Pinpoint the cell where the given text exists, returning its (x, y) midpoint coordinate. 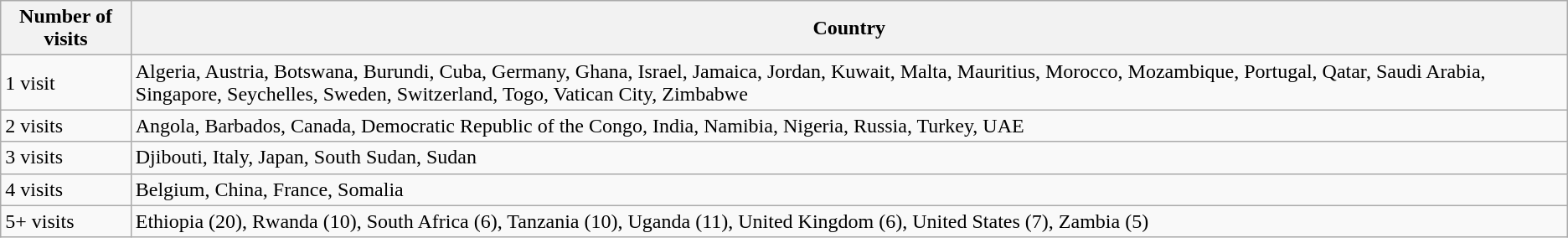
1 visit (66, 82)
2 visits (66, 126)
Djibouti, Italy, Japan, South Sudan, Sudan (849, 158)
5+ visits (66, 221)
Belgium, China, France, Somalia (849, 189)
4 visits (66, 189)
3 visits (66, 158)
Ethiopia (20), Rwanda (10), South Africa (6), Tanzania (10), Uganda (11), United Kingdom (6), United States (7), Zambia (5) (849, 221)
Country (849, 28)
Number of visits (66, 28)
Angola, Barbados, Canada, Democratic Republic of the Congo, India, Namibia, Nigeria, Russia, Turkey, UAE (849, 126)
